For the text-containing cell, return its midpoint in [x, y] coordinate format. 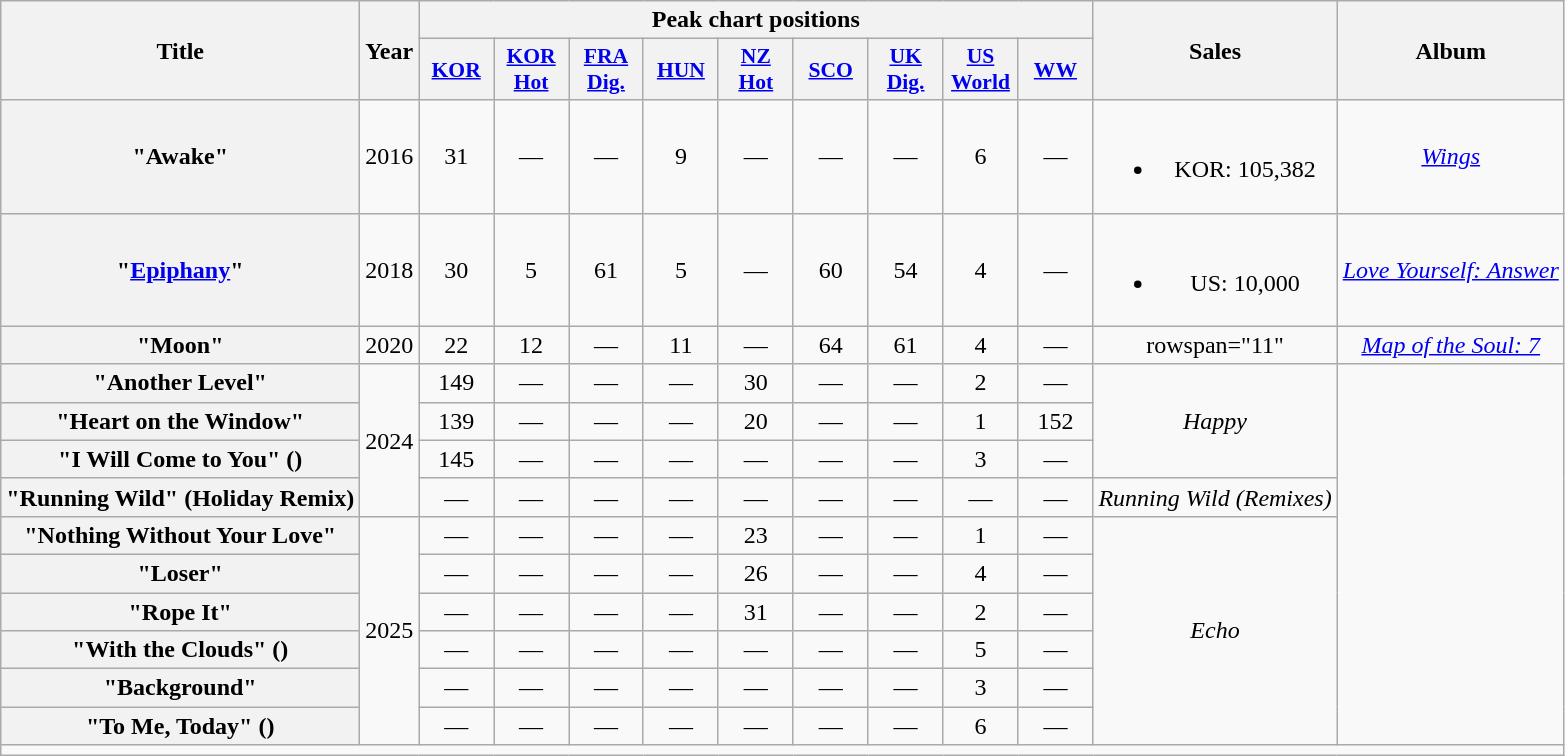
2025 [390, 630]
"To Me, Today" () [180, 726]
149 [456, 383]
"Moon" [180, 345]
26 [756, 573]
2018 [390, 270]
"Background" [180, 688]
20 [756, 421]
Peak chart positions [756, 20]
"With the Clouds" () [180, 650]
Wings [1450, 156]
"I Will Come to You" () [180, 459]
HUN [680, 70]
145 [456, 459]
NZHot [756, 70]
Echo [1215, 630]
Album [1450, 50]
"Another Level" [180, 383]
Sales [1215, 50]
KOR [456, 70]
23 [756, 535]
KOR Hot [532, 70]
11 [680, 345]
Title [180, 50]
60 [830, 270]
2024 [390, 440]
rowspan="11" [1215, 345]
"Awake" [180, 156]
"Rope It" [180, 611]
Happy [1215, 421]
54 [906, 270]
139 [456, 421]
22 [456, 345]
152 [1056, 421]
"Nothing Without Your Love" [180, 535]
64 [830, 345]
KOR: 105,382 [1215, 156]
"Loser" [180, 573]
2016 [390, 156]
FRA Dig. [606, 70]
"Heart on the Window" [180, 421]
WW [1056, 70]
SCO [830, 70]
Year [390, 50]
Map of the Soul: 7 [1450, 345]
"Running Wild" (Holiday Remix) [180, 497]
US: 10,000 [1215, 270]
12 [532, 345]
9 [680, 156]
UK Dig. [906, 70]
Love Yourself: Answer [1450, 270]
"Epiphany" [180, 270]
2020 [390, 345]
US World [980, 70]
Running Wild (Remixes) [1215, 497]
